Locate the cell with the specified text and output its [x, y] center coordinate. 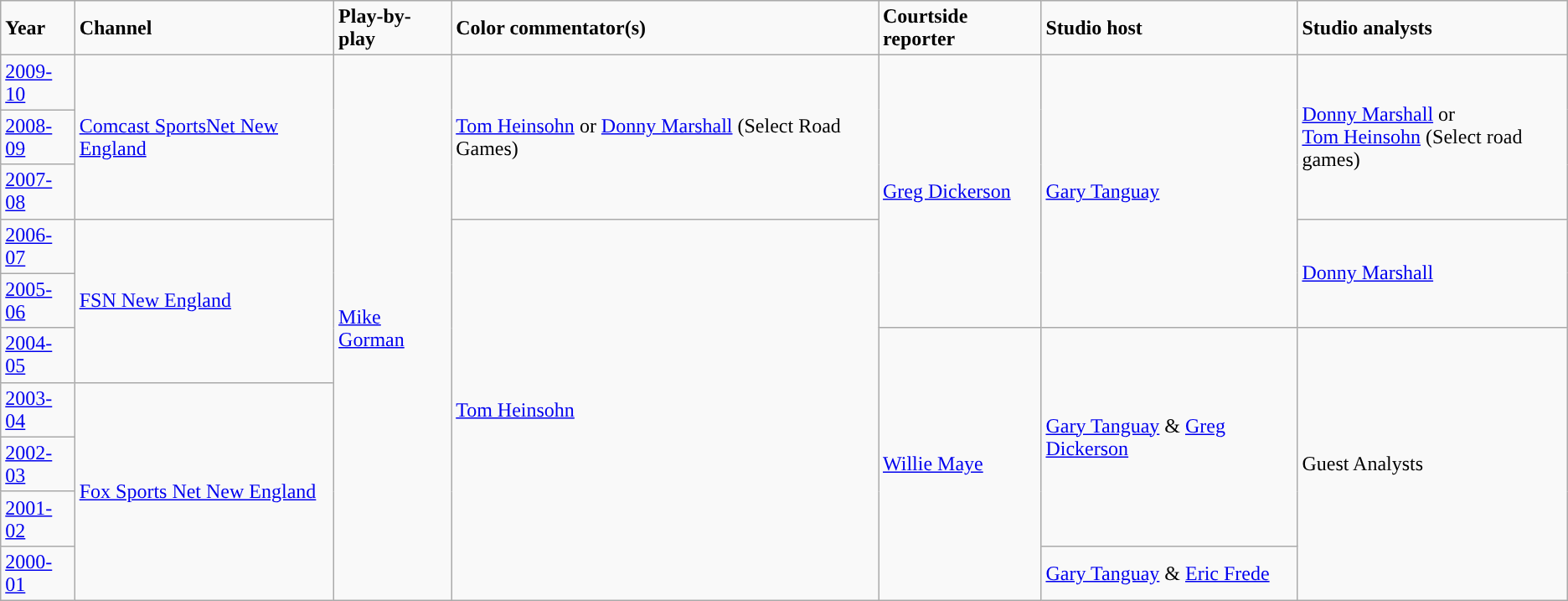
Fox Sports Net New England [204, 491]
FSN New England [204, 300]
Greg Dickerson [959, 191]
Willie Maye [959, 464]
Gary Tanguay & Eric Frede [1169, 573]
Comcast SportsNet New England [204, 137]
Tom Heinsohn [665, 409]
Guest Analysts [1432, 464]
Play-by-play [393, 28]
Color commentator(s) [665, 28]
2006-07 [38, 246]
2005-06 [38, 300]
Studio host [1169, 28]
Tom Heinsohn or Donny Marshall (Select Road Games) [665, 137]
2004-05 [38, 355]
Courtside reporter [959, 28]
Channel [204, 28]
Year [38, 28]
Gary Tanguay & Greg Dickerson [1169, 437]
2002-03 [38, 464]
2007-08 [38, 191]
2001-02 [38, 518]
2009-10 [38, 82]
2003-04 [38, 409]
Donny Marshall [1432, 273]
Studio analysts [1432, 28]
2000-01 [38, 573]
Mike Gorman [393, 329]
2008-09 [38, 137]
Gary Tanguay [1169, 191]
Donny Marshall or Tom Heinsohn (Select road games) [1432, 137]
